From the cell containing the given text, extract its center point as [x, y] coordinate. 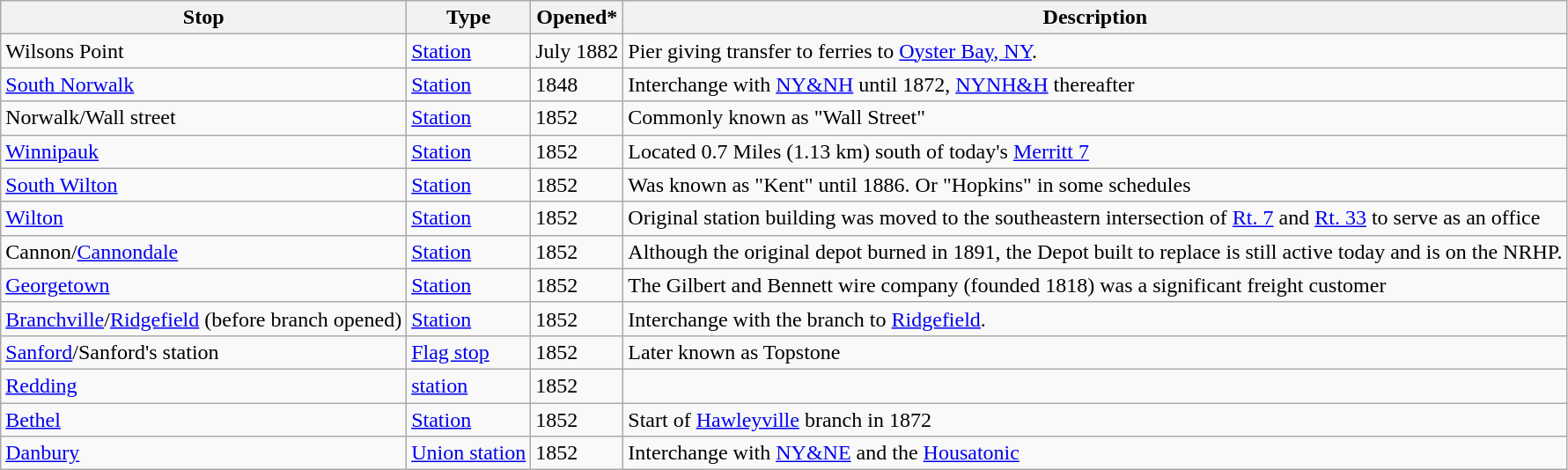
Wilton [204, 218]
Pier giving transfer to ferries to Oyster Bay, NY. [1095, 51]
Later known as Topstone [1095, 352]
Wilsons Point [204, 51]
Located 0.7 Miles (1.13 km) south of today's Merritt 7 [1095, 151]
Redding [204, 386]
Georgetown [204, 285]
Cannon/Cannondale [204, 252]
Type [468, 18]
Original station building was moved to the southeastern intersection of Rt. 7 and Rt. 33 to serve as an office [1095, 218]
Interchange with NY&NE and the Housatonic [1095, 453]
Start of Hawleyville branch in 1872 [1095, 420]
Union station [468, 453]
Interchange with the branch to Ridgefield. [1095, 319]
Stop [204, 18]
1848 [578, 84]
Was known as "Kent" until 1886. Or "Hopkins" in some schedules [1095, 185]
South Wilton [204, 185]
Opened* [578, 18]
Branchville/Ridgefield (before branch opened) [204, 319]
Danbury [204, 453]
South Norwalk [204, 84]
Winnipauk [204, 151]
Although the original depot burned in 1891, the Depot built to replace is still active today and is on the NRHP. [1095, 252]
Description [1095, 18]
Norwalk/Wall street [204, 118]
Flag stop [468, 352]
The Gilbert and Bennett wire company (founded 1818) was a significant freight customer [1095, 285]
Bethel [204, 420]
Commonly known as "Wall Street" [1095, 118]
July 1882 [578, 51]
station [468, 386]
Sanford/Sanford's station [204, 352]
Interchange with NY&NH until 1872, NYNH&H thereafter [1095, 84]
